Return (X, Y) of the center of cell containing provided text 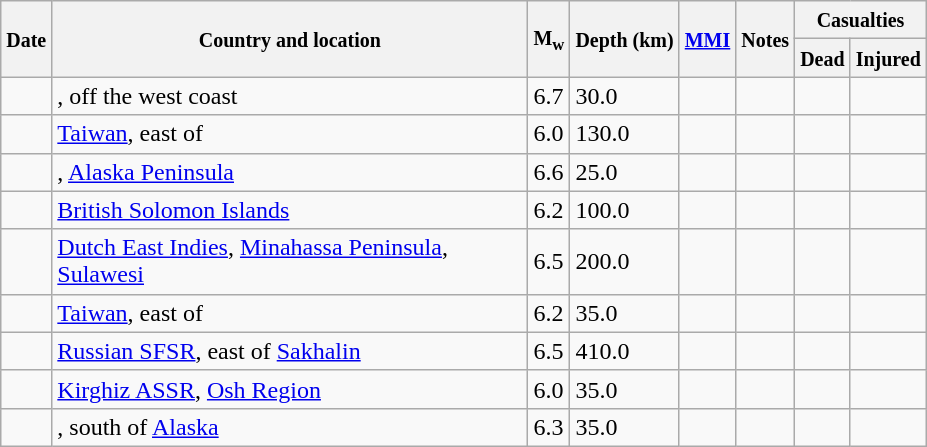
Dead (823, 58)
Injured (888, 58)
200.0 (624, 262)
Russian SFSR, east of Sakhalin (290, 351)
, Alaska Peninsula (290, 172)
6.7 (549, 96)
Dutch East Indies, Minahassa Peninsula, Sulawesi (290, 262)
100.0 (624, 210)
25.0 (624, 172)
410.0 (624, 351)
MMI (708, 39)
Mw (549, 39)
130.0 (624, 134)
6.6 (549, 172)
Kirghiz ASSR, Osh Region (290, 389)
, south of Alaska (290, 427)
Casualties (861, 20)
, off the west coast (290, 96)
6.3 (549, 427)
Country and location (290, 39)
Date (26, 39)
Depth (km) (624, 39)
British Solomon Islands (290, 210)
Notes (766, 39)
30.0 (624, 96)
